Detect which cell encompasses the target text, then output its [X, Y] center coordinate. 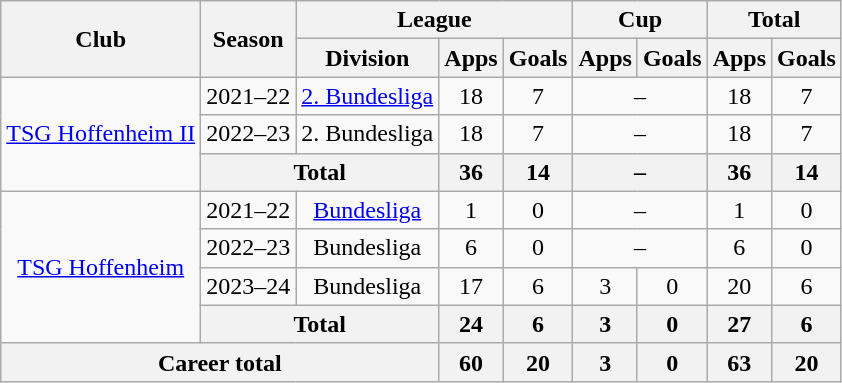
27 [739, 324]
Cup [640, 20]
63 [739, 362]
Division [368, 58]
Season [248, 39]
17 [471, 286]
Club [101, 39]
2023–24 [248, 286]
Career total [220, 362]
TSG Hoffenheim [101, 267]
League [434, 20]
24 [471, 324]
60 [471, 362]
TSG Hoffenheim II [101, 134]
